Extract the (X, Y) coordinate from the center of the cell holding the provided text.  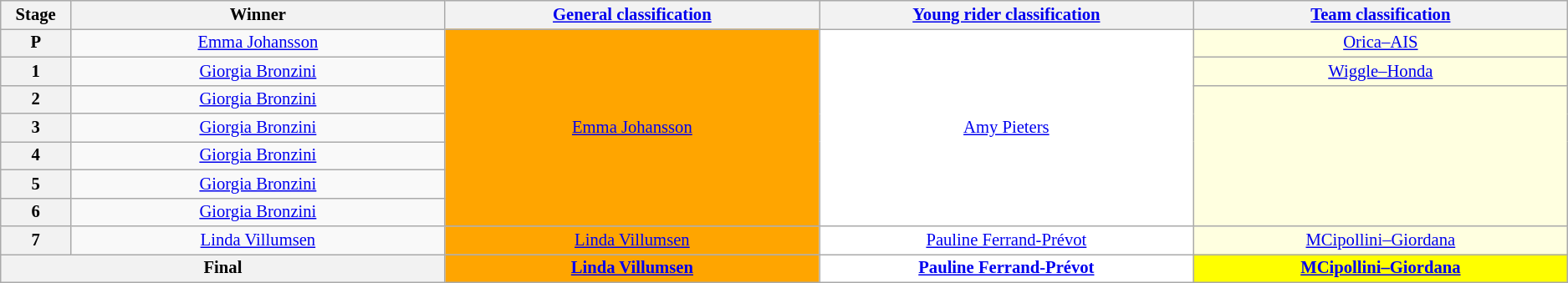
Wiggle–Honda (1381, 71)
4 (36, 155)
Final (222, 268)
6 (36, 212)
7 (36, 240)
Amy Pieters (1007, 127)
Young rider classification (1007, 14)
Winner (258, 14)
General classification (632, 14)
Team classification (1381, 14)
1 (36, 71)
2 (36, 99)
5 (36, 184)
Stage (36, 14)
3 (36, 128)
P (36, 43)
Orica–AIS (1381, 43)
